Pinpoint the cell where the given text exists, returning its [X, Y] midpoint coordinate. 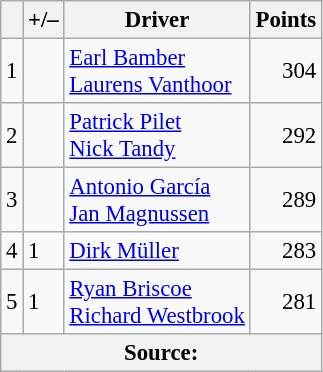
304 [286, 72]
283 [286, 251]
3 [12, 200]
Source: [162, 353]
Dirk Müller [157, 251]
289 [286, 200]
Driver [157, 20]
Antonio García Jan Magnussen [157, 200]
Points [286, 20]
4 [12, 251]
Patrick Pilet Nick Tandy [157, 136]
+/– [44, 20]
Earl Bamber Laurens Vanthoor [157, 72]
2 [12, 136]
292 [286, 136]
281 [286, 302]
Ryan Briscoe Richard Westbrook [157, 302]
5 [12, 302]
